For the text-containing cell, return its midpoint in (x, y) coordinate format. 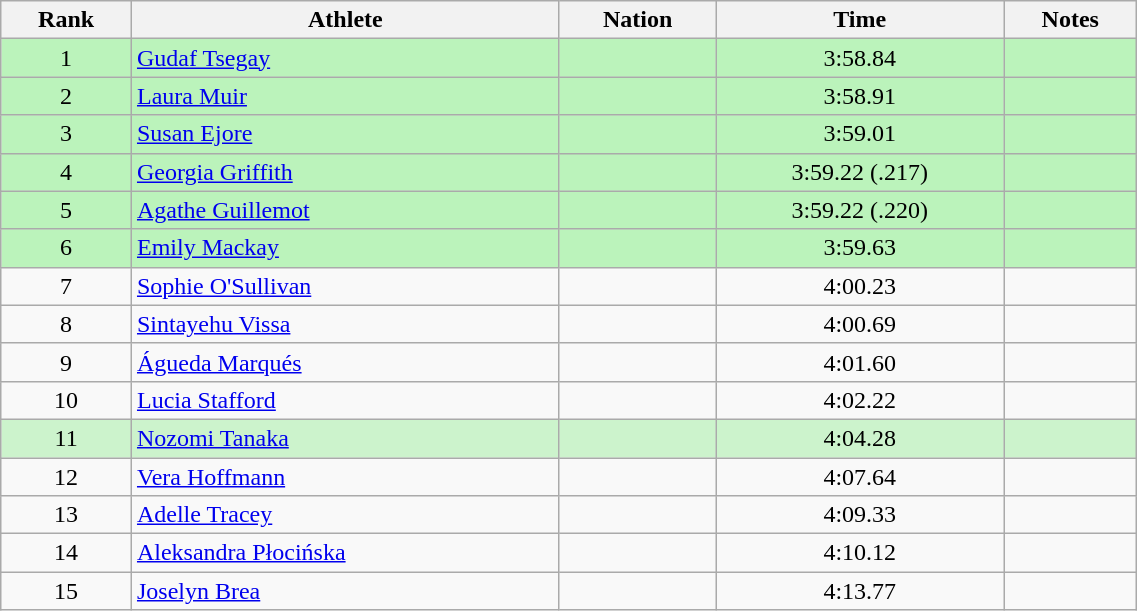
3:58.91 (860, 96)
Nozomi Tanaka (345, 438)
4:02.22 (860, 400)
Agathe Guillemot (345, 210)
Time (860, 20)
3:58.84 (860, 58)
3:59.63 (860, 248)
6 (66, 248)
9 (66, 362)
4:07.64 (860, 477)
4:01.60 (860, 362)
12 (66, 477)
4:04.28 (860, 438)
4:00.69 (860, 324)
Sintayehu Vissa (345, 324)
Gudaf Tsegay (345, 58)
Águeda Marqués (345, 362)
4:10.12 (860, 553)
Laura Muir (345, 96)
1 (66, 58)
7 (66, 286)
Aleksandra Płocińska (345, 553)
15 (66, 591)
Georgia Griffith (345, 172)
11 (66, 438)
3:59.22 (.220) (860, 210)
8 (66, 324)
Lucia Stafford (345, 400)
Nation (638, 20)
5 (66, 210)
Vera Hoffmann (345, 477)
Sophie O'Sullivan (345, 286)
Rank (66, 20)
2 (66, 96)
3 (66, 134)
Emily Mackay (345, 248)
Susan Ejore (345, 134)
10 (66, 400)
14 (66, 553)
Athlete (345, 20)
4:09.33 (860, 515)
3:59.22 (.217) (860, 172)
4:13.77 (860, 591)
Joselyn Brea (345, 591)
Adelle Tracey (345, 515)
4:00.23 (860, 286)
13 (66, 515)
4 (66, 172)
Notes (1070, 20)
3:59.01 (860, 134)
